Output the [x, y] coordinate of the center of the cell containing the given text.  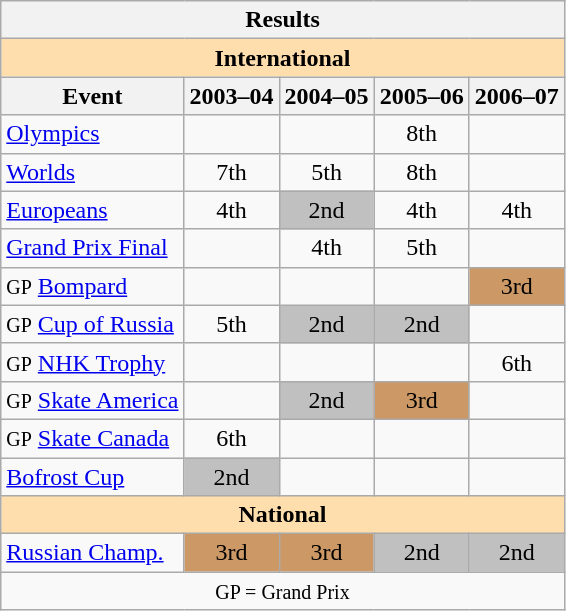
Russian Champ. [92, 553]
Worlds [92, 172]
Europeans [92, 210]
International [283, 58]
Grand Prix Final [92, 248]
2003–04 [232, 96]
GP Bompard [92, 286]
National [283, 515]
GP = Grand Prix [283, 591]
Olympics [92, 134]
2004–05 [326, 96]
2006–07 [516, 96]
Bofrost Cup [92, 477]
Event [92, 96]
2005–06 [422, 96]
GP NHK Trophy [92, 362]
GP Cup of Russia [92, 324]
GP Skate America [92, 400]
GP Skate Canada [92, 438]
7th [232, 172]
Results [283, 20]
